From the cell containing the given text, extract its center point as (x, y) coordinate. 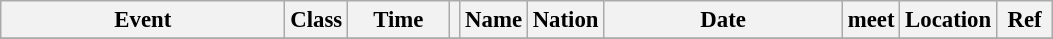
Date (724, 20)
Nation (565, 20)
Class (316, 20)
Event (143, 20)
meet (870, 20)
Location (948, 20)
Name (494, 20)
Ref (1024, 20)
Time (398, 20)
